From the cell containing the given text, extract its center point as [x, y] coordinate. 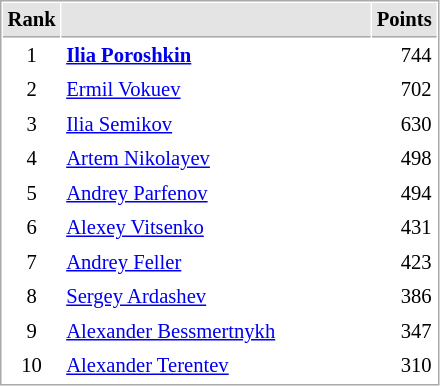
4 [32, 158]
Ilia Poroshkin [216, 56]
744 [404, 56]
Ilia Semikov [216, 124]
5 [32, 194]
347 [404, 332]
498 [404, 158]
7 [32, 262]
Points [404, 20]
702 [404, 90]
Andrey Feller [216, 262]
Andrey Parfenov [216, 194]
Sergey Ardashev [216, 296]
Alexander Bessmertnykh [216, 332]
6 [32, 228]
10 [32, 366]
Rank [32, 20]
2 [32, 90]
386 [404, 296]
9 [32, 332]
Artem Nikolayev [216, 158]
1 [32, 56]
8 [32, 296]
494 [404, 194]
3 [32, 124]
Alexander Terentev [216, 366]
431 [404, 228]
310 [404, 366]
Ermil Vokuev [216, 90]
Alexey Vitsenko [216, 228]
630 [404, 124]
423 [404, 262]
